Provide the (x, y) coordinate of the cell's center where the given text is located.  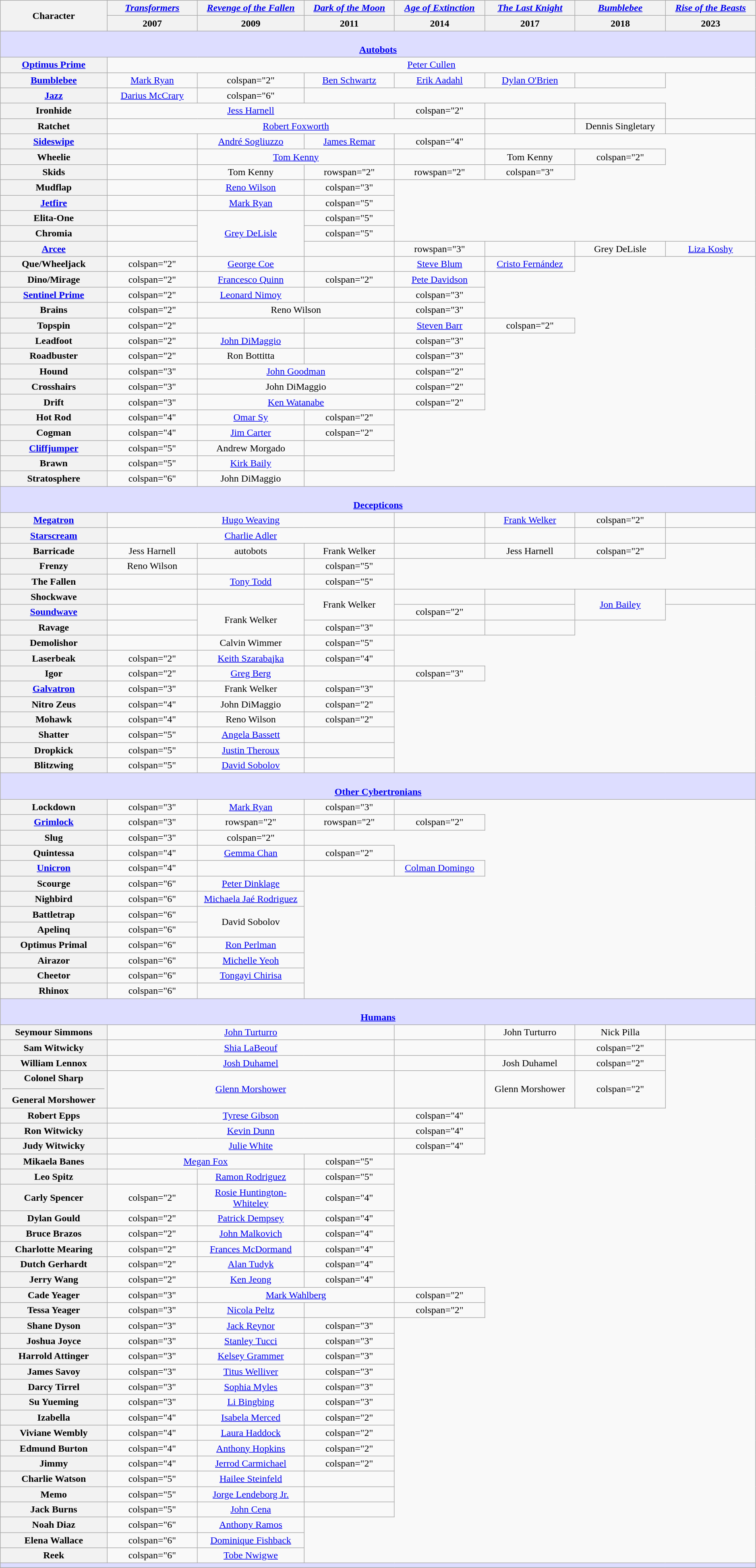
Dark of the Moon (349, 8)
Igor (54, 673)
Brains (54, 310)
Ron Bottitta (251, 356)
Tongayi Chirisa (251, 976)
Blitzwing (54, 765)
Elena Wallace (54, 1540)
Ron Witwicky (54, 1131)
Dylan Gould (54, 1218)
2009 (251, 23)
Unicron (54, 868)
Decepticons (378, 499)
Nicola Peltz (251, 1310)
Tobe Nwigwe (251, 1556)
Titus Welliver (251, 1371)
Carly Spencer (54, 1198)
Laura Haddock (251, 1433)
Nighbird (54, 899)
William Lennox (54, 1063)
Izabella (54, 1417)
Tyrese Gibson (251, 1115)
Jorge Lendeborg Jr. (251, 1494)
Leonard Nimoy (251, 295)
Cade Yeager (54, 1295)
Robert Foxworth (296, 126)
Keith Szarabajka (251, 658)
Megan Fox (205, 1161)
Kelsey Grammer (251, 1356)
2011 (349, 23)
Skids (54, 172)
Su Yueming (54, 1402)
Jetfire (54, 203)
Peter Dinklage (251, 883)
Steven Barr (439, 325)
Shia LaBeouf (251, 1048)
Angela Bassett (251, 735)
Charlie Watson (54, 1479)
Ken Jeong (251, 1280)
Elita-One (54, 218)
Roadbuster (54, 356)
Lockdown (54, 807)
Jim Carter (251, 432)
Greg Berg (251, 673)
Dino/Mirage (54, 279)
2007 (152, 23)
Michaela Jaé Rodriguez (251, 899)
Cheetor (54, 976)
Transformers (152, 8)
Bruce Brazos (54, 1233)
Galvatron (54, 689)
Hailee Steinfeld (251, 1479)
Rosie Huntington-Whiteley (251, 1198)
John Malkovich (251, 1233)
Noah Diaz (54, 1525)
Stanley Tucci (251, 1341)
Ravage (54, 627)
Tessa Yeager (54, 1310)
Dutch Gerhardt (54, 1264)
Robert Epps (54, 1115)
Shockwave (54, 597)
Shane Dyson (54, 1326)
Andrew Morgado (251, 448)
Grimlock (54, 822)
Dylan O'Brien (530, 80)
Liza Koshy (710, 249)
Colonel SharpGeneral Morshower (54, 1089)
George Coe (251, 264)
Frances McDormand (251, 1249)
Barricade (54, 551)
Frenzy (54, 566)
Sideswipe (54, 141)
Slug (54, 838)
Viviane Wembly (54, 1433)
Que/Wheeljack (54, 264)
Nick Pilla (620, 1032)
Cliffjumper (54, 448)
Peter Cullen (432, 65)
Leadfoot (54, 341)
Darcy Tirrel (54, 1387)
Leo Spitz (54, 1177)
Optimus Primal (54, 945)
Autobots (378, 44)
Justin Theroux (251, 750)
Hound (54, 371)
Humans (378, 1012)
Calvin Wimmer (251, 643)
Nitro Zeus (54, 704)
Cogman (54, 432)
Ironhide (54, 111)
Jerrod Carmichael (251, 1463)
Memo (54, 1494)
Ken Watanabe (296, 402)
Apelinq (54, 929)
Seymour Simmons (54, 1032)
Ramon Rodriguez (251, 1177)
Optimus Prime (54, 65)
Anthony Hopkins (251, 1448)
Scourge (54, 883)
Michelle Yeoh (251, 960)
Jerry Wang (54, 1280)
Francesco Quinn (251, 279)
Ratchet (54, 126)
rowspan="3" (439, 249)
The Fallen (54, 581)
autobots (251, 551)
Harrold Attinger (54, 1356)
Ron Perlman (251, 945)
Wheelie (54, 157)
Other Cybertronians (378, 786)
Jon Bailey (620, 604)
Julie White (251, 1146)
Joshua Joyce (54, 1341)
2014 (439, 23)
2017 (530, 23)
Jack Burns (54, 1510)
Rhinox (54, 991)
Quintessa (54, 853)
Sophia Myles (251, 1387)
Age of Extinction (439, 8)
Revenge of the Fallen (251, 8)
Jimmy (54, 1463)
Mudflap (54, 187)
Dominique Fishback (251, 1540)
Judy Witwicky (54, 1146)
Arcee (54, 249)
André Sogliuzzo (251, 141)
Kevin Dunn (251, 1131)
The Last Knight (530, 8)
Laserbeak (54, 658)
John Cena (251, 1510)
Darius McCrary (152, 95)
Sam Witwicky (54, 1048)
Starscream (54, 536)
Dennis Singletary (620, 126)
Erik Aadahl (439, 80)
Mohawk (54, 720)
Omar Sy (251, 417)
Hot Rod (54, 417)
James Savoy (54, 1371)
Mark Wahlberg (296, 1295)
Megatron (54, 520)
Shatter (54, 735)
Colman Domingo (439, 868)
2018 (620, 23)
Patrick Dempsey (251, 1218)
Airazor (54, 960)
Mikaela Banes (54, 1161)
Dropkick (54, 750)
Li Bingbing (251, 1402)
Hugo Weaving (251, 520)
Steve Blum (439, 264)
Jack Reynor (251, 1326)
Pete Davidson (439, 279)
Charlotte Mearing (54, 1249)
Drift (54, 402)
Cristo Fernández (530, 264)
Rise of the Beasts (710, 8)
James Remar (349, 141)
Topspin (54, 325)
Demolishor (54, 643)
Character (54, 16)
Chromia (54, 234)
2023 (710, 23)
Kirk Baily (251, 463)
Edmund Burton (54, 1448)
Jazz (54, 95)
Alan Tudyk (251, 1264)
Crosshairs (54, 387)
Gemma Chan (251, 853)
Ben Schwartz (349, 80)
Sentinel Prime (54, 295)
Anthony Ramos (251, 1525)
Reek (54, 1556)
Brawn (54, 463)
Stratosphere (54, 479)
John Goodman (296, 371)
Charlie Adler (251, 536)
Isabela Merced (251, 1417)
Soundwave (54, 612)
Battletrap (54, 914)
Tony Todd (251, 581)
